Scan for the cell matching the given text and deliver its (x, y) coordinate at center. 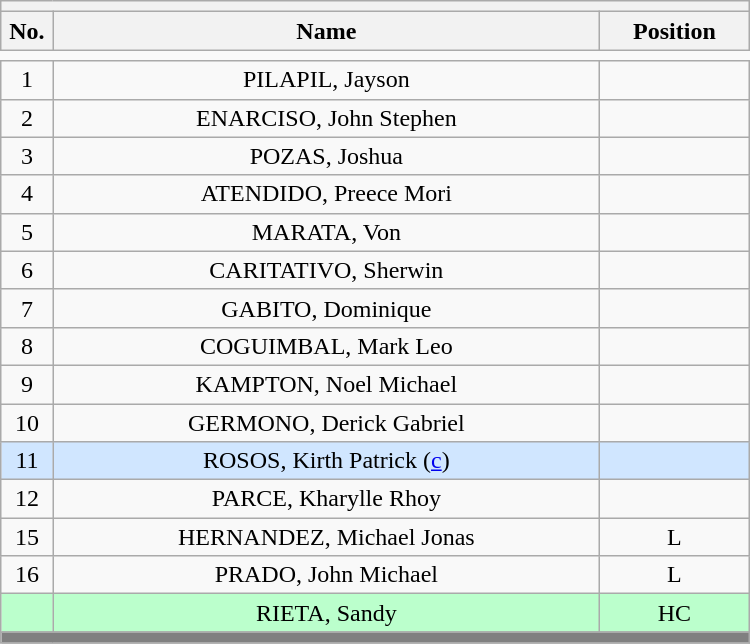
GABITO, Dominique (326, 308)
KAMPTON, Noel Michael (326, 384)
15 (27, 537)
PARCE, Kharylle Rhoy (326, 499)
ROSOS, Kirth Patrick (c) (326, 461)
1 (27, 80)
COGUIMBAL, Mark Leo (326, 346)
8 (27, 346)
PILAPIL, Jayson (326, 80)
HERNANDEZ, Michael Jonas (326, 537)
10 (27, 423)
HC (675, 613)
2 (27, 118)
16 (27, 575)
CARITATIVO, Sherwin (326, 270)
5 (27, 232)
Name (326, 31)
12 (27, 499)
11 (27, 461)
PRADO, John Michael (326, 575)
3 (27, 156)
7 (27, 308)
No. (27, 31)
4 (27, 194)
Position (675, 31)
POZAS, Joshua (326, 156)
ATENDIDO, Preece Mori (326, 194)
RIETA, Sandy (326, 613)
GERMONO, Derick Gabriel (326, 423)
MARATA, Von (326, 232)
6 (27, 270)
9 (27, 384)
ENARCISO, John Stephen (326, 118)
